Capture the cell that displays the provided text and extract its [x, y] central coordinate. 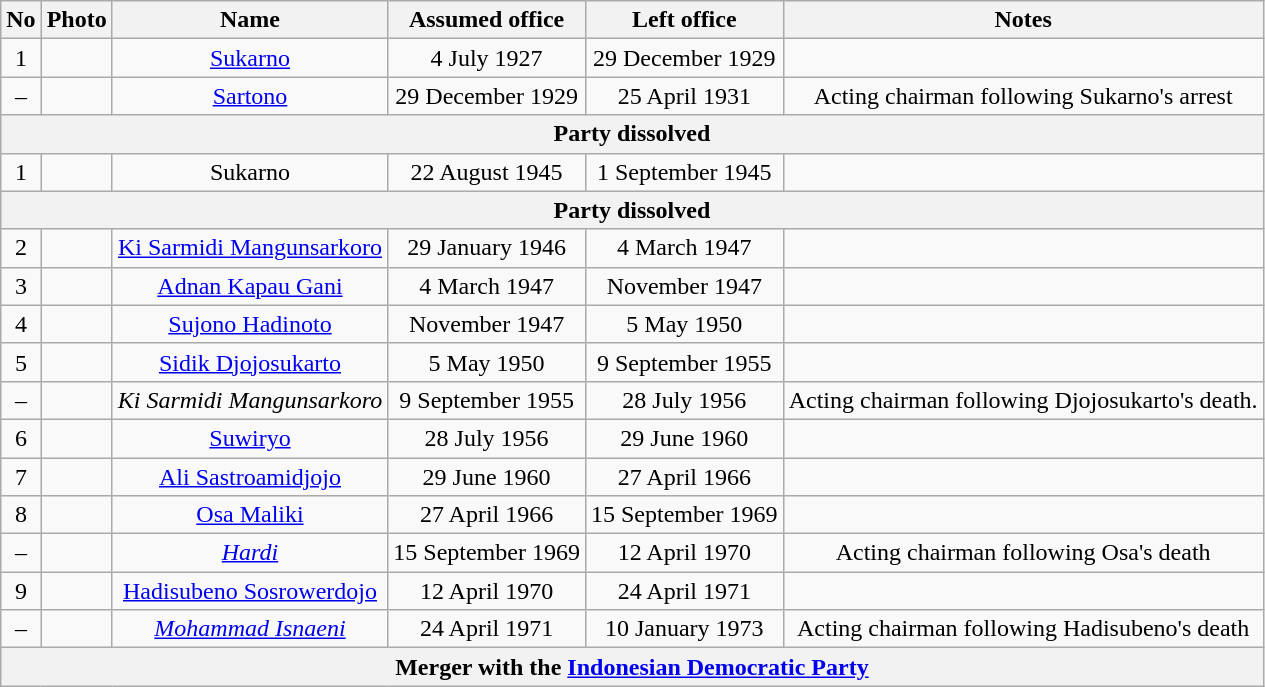
Suwiryo [250, 438]
Sartono [250, 96]
Adnan Kapau Gani [250, 286]
Ali Sastroamidjojo [250, 477]
Merger with the Indonesian Democratic Party [632, 667]
Left office [684, 20]
2 [21, 248]
Sujono Hadinoto [250, 324]
Notes [1023, 20]
Acting chairman following Djojosukarto's death. [1023, 400]
10 January 1973 [684, 629]
Acting chairman following Osa's death [1023, 553]
No [21, 20]
Acting chairman following Hadisubeno's death [1023, 629]
7 [21, 477]
Acting chairman following Sukarno's arrest [1023, 96]
29 January 1946 [487, 248]
Sidik Djojosukarto [250, 362]
9 [21, 591]
8 [21, 515]
Osa Maliki [250, 515]
Photo [76, 20]
1 September 1945 [684, 172]
5 [21, 362]
Name [250, 20]
6 [21, 438]
25 April 1931 [684, 96]
Mohammad Isnaeni [250, 629]
4 [21, 324]
Hadisubeno Sosrowerdojo [250, 591]
4 July 1927 [487, 58]
3 [21, 286]
Hardi [250, 553]
Assumed office [487, 20]
22 August 1945 [487, 172]
